Scan for the cell matching the given text and deliver its [x, y] coordinate at center. 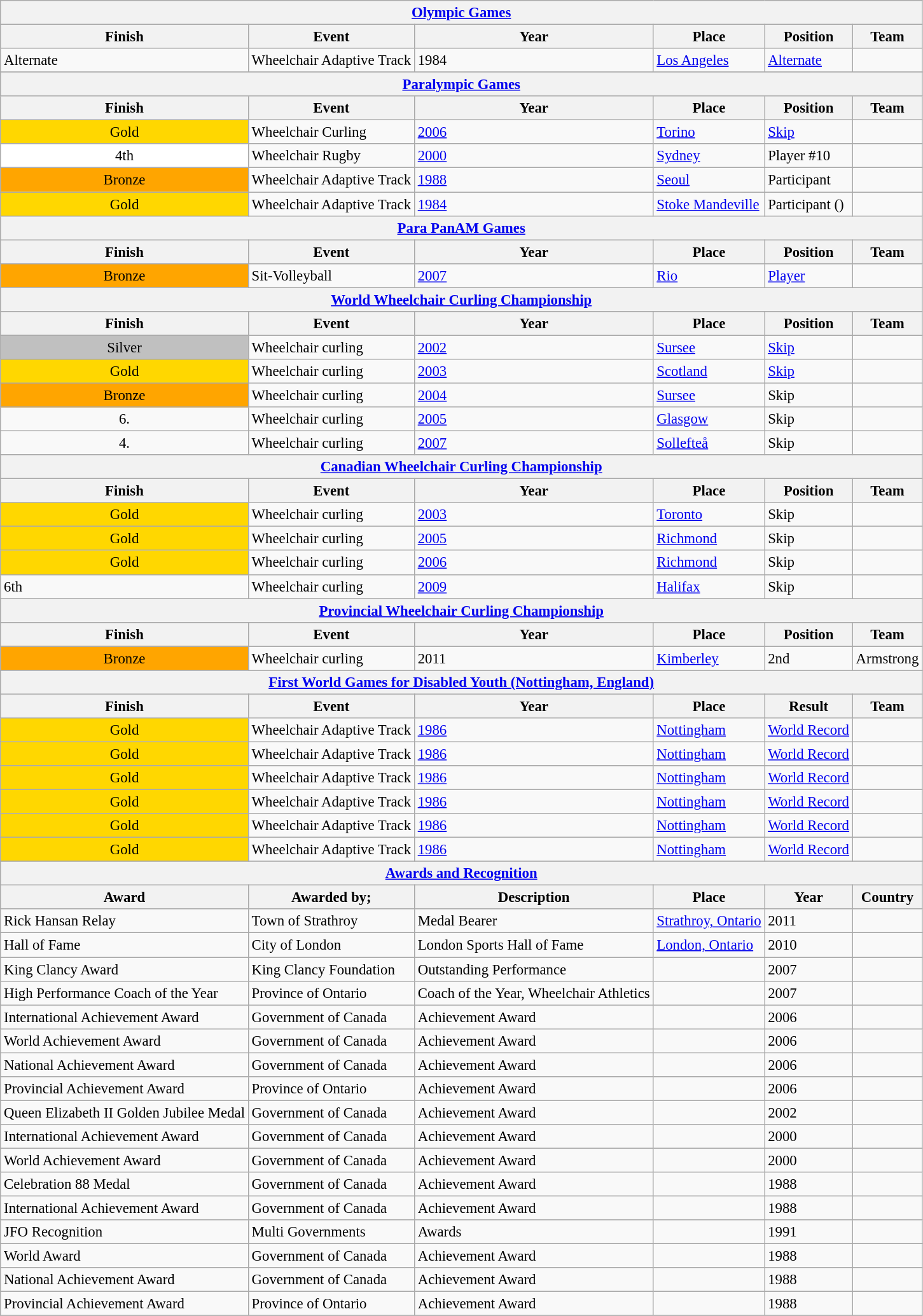
Torino [709, 132]
4th [125, 156]
Wheelchair Rugby [331, 156]
1991 [808, 1232]
Olympic Games [462, 13]
Player [808, 275]
4. [125, 443]
First World Games for Disabled Youth (Nottingham, England) [462, 682]
Awarded by; [331, 897]
Awards [534, 1232]
Award [125, 897]
Kimberley [709, 658]
Participant [808, 180]
Town of Strathroy [331, 922]
Awards and Recognition [462, 873]
6. [125, 419]
Player #10 [808, 156]
Provincial Wheelchair Curling Championship [462, 611]
Description [534, 897]
High Performance Coach of the Year [125, 993]
2nd [808, 658]
Scotland [709, 371]
Coach of the Year, Wheelchair Athletics [534, 993]
Armstrong [887, 658]
Silver [125, 347]
Strathroy, Ontario [709, 922]
Paralympic Games [462, 85]
City of London [331, 945]
Outstanding Performance [534, 969]
World Wheelchair Curling Championship [462, 300]
Halifax [709, 586]
Los Angeles [709, 60]
Canadian Wheelchair Curling Championship [462, 467]
Para PanAM Games [462, 228]
Result [808, 706]
Medal Bearer [534, 922]
Seoul [709, 180]
King Clancy Award [125, 969]
Toronto [709, 515]
Queen Elizabeth II Golden Jubilee Medal [125, 1112]
Wheelchair Curling [331, 132]
King Clancy Foundation [331, 969]
Country [887, 897]
2010 [808, 945]
London Sports Hall of Fame [534, 945]
London, Ontario [709, 945]
Rio [709, 275]
Sydney [709, 156]
Rick Hansan Relay [125, 922]
2004 [534, 395]
2009 [534, 586]
World Award [125, 1256]
Hall of Fame [125, 945]
Participant () [808, 204]
Stoke Mandeville [709, 204]
Sollefteå [709, 443]
Sit-Volleyball [331, 275]
Multi Governments [331, 1232]
Glasgow [709, 419]
6th [125, 586]
Celebration 88 Medal [125, 1184]
JFO Recognition [125, 1232]
